Return the [x, y] coordinate for the center point of the cell that contains the specified text.  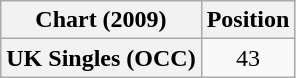
Position [248, 20]
Chart (2009) [101, 20]
43 [248, 58]
UK Singles (OCC) [101, 58]
